For the text-containing cell, return its midpoint in [x, y] coordinate format. 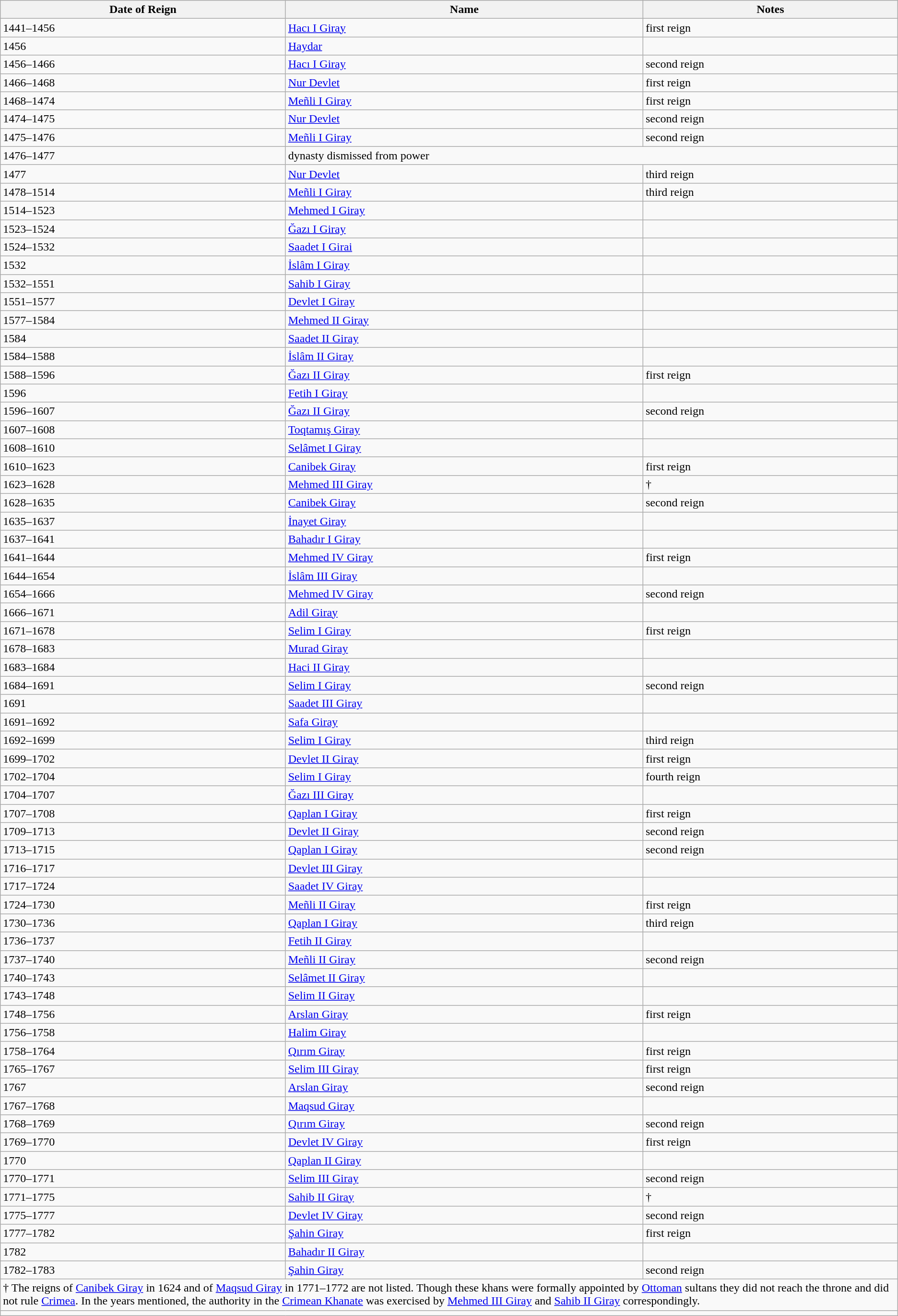
1777–1782 [143, 1233]
1607–1608 [143, 430]
1782 [143, 1252]
1475–1476 [143, 137]
Mehmed II Giray [464, 320]
1468–1474 [143, 101]
Sahib II Giray [464, 1197]
İslâm I Giray [464, 265]
1608–1610 [143, 448]
1730–1736 [143, 923]
1476–1477 [143, 156]
1770–1771 [143, 1179]
1691–1692 [143, 722]
1456–1466 [143, 64]
1584–1588 [143, 357]
1716–1717 [143, 868]
1641–1644 [143, 558]
1737–1740 [143, 959]
Sahib I Giray [464, 284]
1584 [143, 338]
1765–1767 [143, 1069]
1644–1654 [143, 576]
1588–1596 [143, 375]
1771–1775 [143, 1197]
1768–1769 [143, 1124]
1477 [143, 174]
Mehmed I Giray [464, 210]
Saadet IV Giray [464, 886]
Fetih II Giray [464, 941]
1702–1704 [143, 777]
1736–1737 [143, 941]
Ğazı III Giray [464, 795]
Selâmet I Giray [464, 448]
dynasty dismissed from power [591, 156]
1478–1514 [143, 192]
Selim II Giray [464, 996]
1707–1708 [143, 814]
1628–1635 [143, 502]
1654–1666 [143, 594]
1666–1671 [143, 612]
1577–1584 [143, 320]
1441–1456 [143, 28]
Selâmet II Giray [464, 978]
1474–1475 [143, 119]
İslâm III Giray [464, 576]
1692–1699 [143, 740]
1775–1777 [143, 1215]
Mehmed III Giray [464, 484]
1770 [143, 1160]
1704–1707 [143, 795]
Notes [770, 10]
1532 [143, 265]
İnayet Giray [464, 521]
1740–1743 [143, 978]
Murad Giray [464, 649]
1691 [143, 704]
1596–1607 [143, 411]
1758–1764 [143, 1051]
Bahadır I Giray [464, 539]
Qaplan II Giray [464, 1160]
1767–1768 [143, 1105]
Name [464, 10]
1524–1532 [143, 247]
Haci II Giray [464, 667]
1637–1641 [143, 539]
1767 [143, 1087]
fourth reign [770, 777]
1756–1758 [143, 1032]
Fetih I Giray [464, 393]
1456 [143, 46]
Toqtamış Giray [464, 430]
1523–1524 [143, 229]
Devlet I Giray [464, 302]
1748–1756 [143, 1014]
İslâm II Giray [464, 357]
1514–1523 [143, 210]
1782–1783 [143, 1270]
1683–1684 [143, 667]
Ğazı I Giray [464, 229]
Haydar [464, 46]
1623–1628 [143, 484]
1713–1715 [143, 850]
Halim Giray [464, 1032]
Adil Giray [464, 612]
1466–1468 [143, 83]
Maqsud Giray [464, 1105]
Saadet II Giray [464, 338]
1717–1724 [143, 886]
Date of Reign [143, 10]
Saadet I Girai [464, 247]
1678–1683 [143, 649]
Saadet III Giray [464, 704]
1769–1770 [143, 1142]
1684–1691 [143, 685]
Devlet III Giray [464, 868]
Safa Giray [464, 722]
1596 [143, 393]
1551–1577 [143, 302]
1743–1748 [143, 996]
1532–1551 [143, 284]
1635–1637 [143, 521]
Bahadır II Giray [464, 1252]
1699–1702 [143, 758]
1724–1730 [143, 905]
1671–1678 [143, 631]
1709–1713 [143, 832]
1610–1623 [143, 466]
